Scan for the cell matching the given text and deliver its (X, Y) coordinate at center. 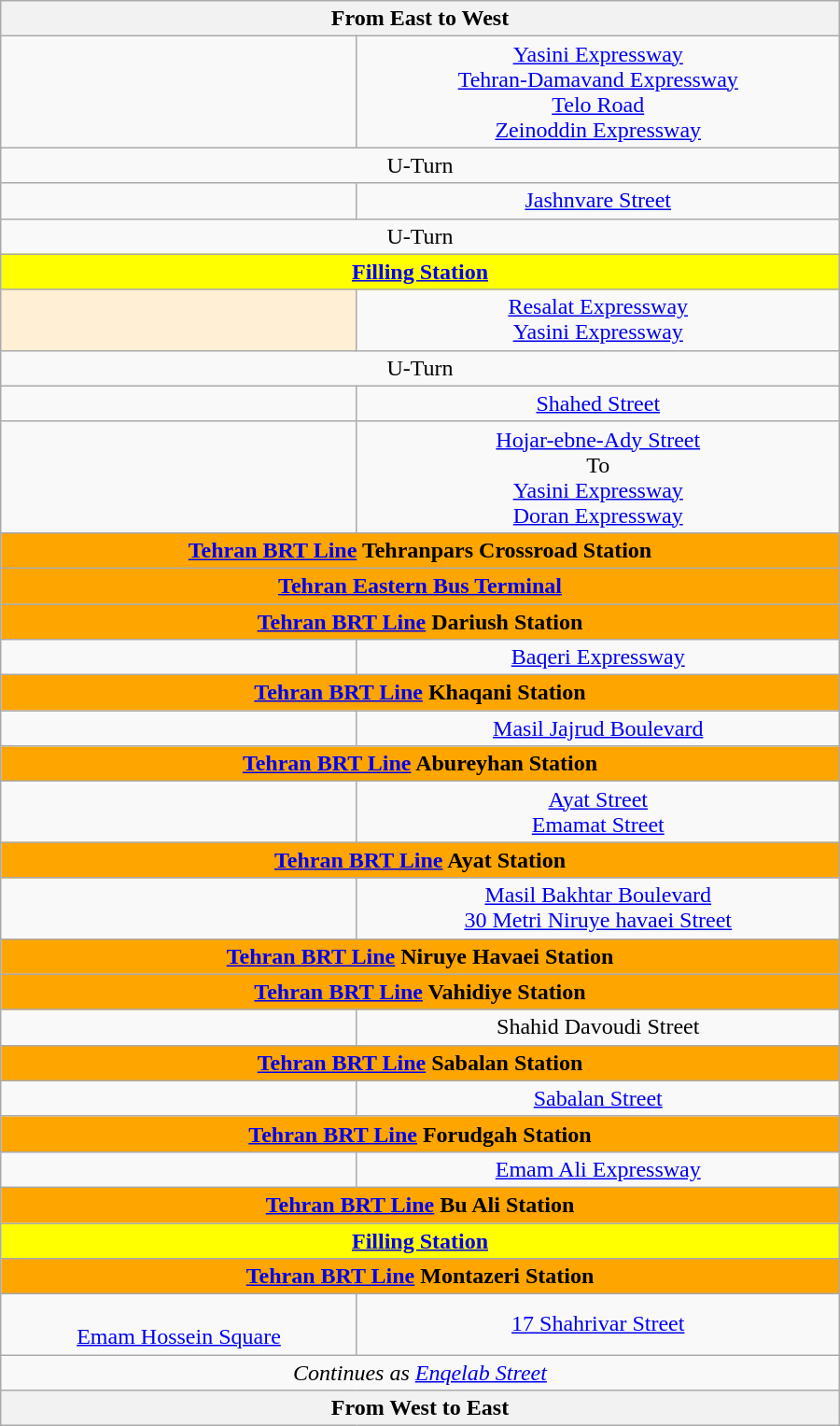
Ayat Street Emamat Street (597, 812)
Emam Ali Expressway (597, 1169)
Hojar-ebne-Ady Street To Yasini Expressway Doran Expressway (597, 476)
Shahed Street (597, 403)
Baqeri Expressway (597, 657)
Tehran BRT Line Sabalan Station (420, 1063)
Yasini Expressway Tehran-Damavand Expressway Telo Road Zeinoddin Expressway (597, 92)
Tehran BRT Line Montazeri Station (420, 1277)
Emam Hossein Square (179, 1324)
Shahid Davoudi Street (597, 1027)
Tehran BRT Line Khaqani Station (420, 693)
Masil Bakhtar Boulevard 30 Metri Niruye havaei Street (597, 908)
Continues as Enqelab Street (420, 1373)
Jashnvare Street (597, 201)
Tehran Eastern Bus Terminal (420, 586)
Tehran BRT Line Ayat Station (420, 860)
From East to West (420, 19)
Tehran BRT Line Dariush Station (420, 621)
Sabalan Street (597, 1098)
Tehran BRT Line Vahidiye Station (420, 992)
Masil Jajrud Boulevard (597, 728)
Tehran BRT Line Forudgah Station (420, 1134)
Tehran BRT Line Tehranpars Crossroad Station (420, 550)
From West to East (420, 1408)
Tehran BRT Line Niruye Havaei Station (420, 956)
Resalat Expressway Yasini Expressway (597, 319)
Tehran BRT Line Bu Ali Station (420, 1205)
Tehran BRT Line Abureyhan Station (420, 764)
17 Shahrivar Street (597, 1324)
